Search for the cell housing the specified text and yield its [x, y] center coordinate. 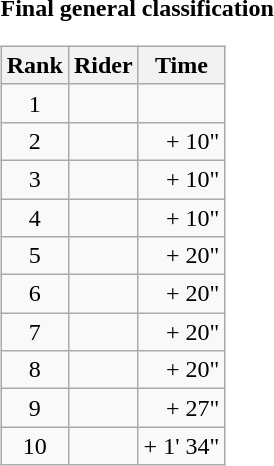
1 [34, 103]
+ 1' 34" [182, 446]
5 [34, 256]
Rider [103, 65]
8 [34, 370]
2 [34, 141]
4 [34, 217]
6 [34, 294]
Time [182, 65]
7 [34, 332]
9 [34, 408]
+ 27" [182, 408]
3 [34, 179]
Rank [34, 65]
10 [34, 446]
